Detect which cell encompasses the target text, then output its (X, Y) center coordinate. 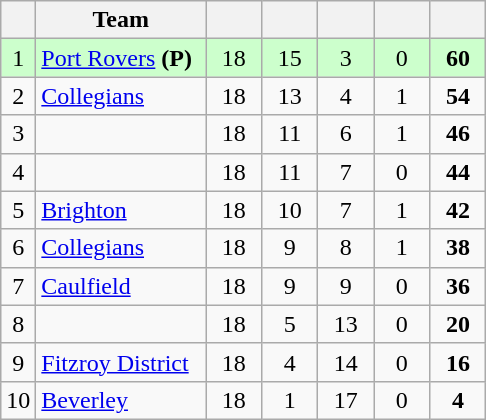
Port Rovers (P) (121, 58)
38 (458, 248)
46 (458, 134)
Beverley (121, 400)
Caulfield (121, 286)
20 (458, 324)
36 (458, 286)
44 (458, 172)
Brighton (121, 210)
16 (458, 362)
Fitzroy District (121, 362)
60 (458, 58)
15 (290, 58)
54 (458, 96)
42 (458, 210)
17 (346, 400)
Team (121, 20)
14 (346, 362)
2 (18, 96)
